Scan for the cell matching the given text and deliver its (X, Y) coordinate at center. 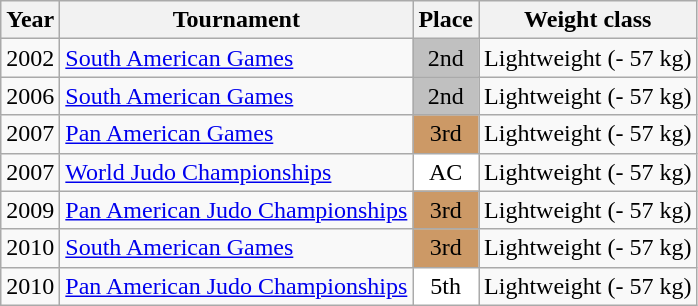
Pan American Games (236, 134)
AC (446, 172)
5th (446, 286)
Place (446, 20)
2002 (30, 58)
2006 (30, 96)
2009 (30, 210)
World Judo Championships (236, 172)
Year (30, 20)
Weight class (588, 20)
Tournament (236, 20)
